Pinpoint the cell where the given text exists, returning its [x, y] midpoint coordinate. 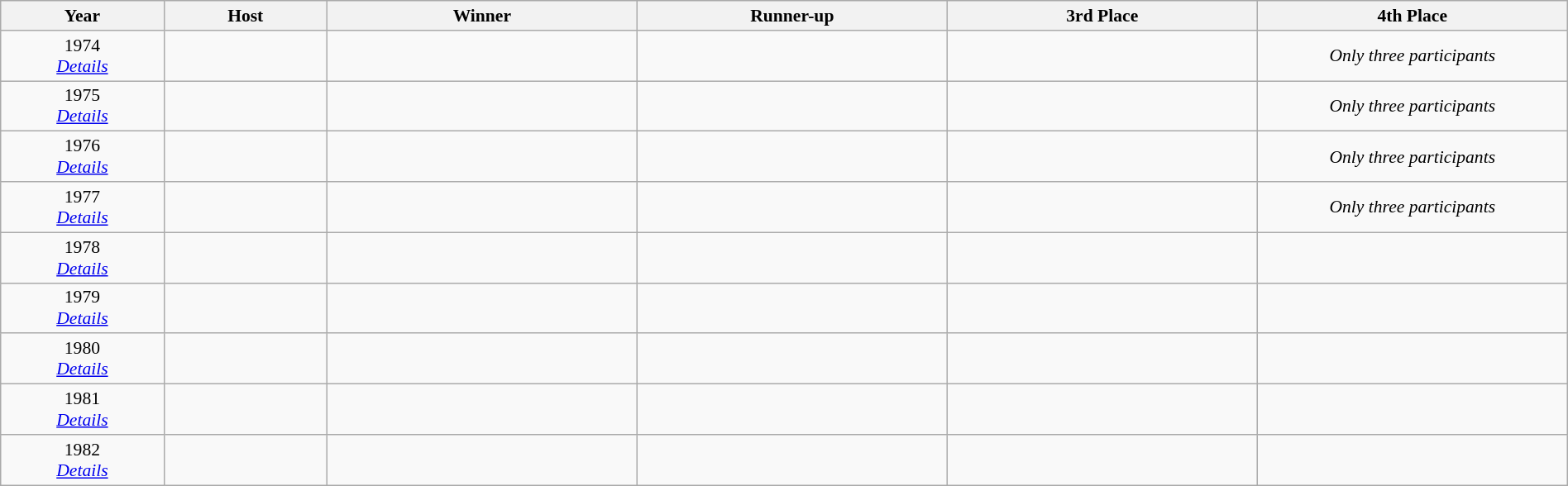
1975Details [83, 106]
1979Details [83, 307]
Runner-up [792, 16]
1981Details [83, 410]
1980Details [83, 359]
1976Details [83, 157]
Winner [481, 16]
3rd Place [1102, 16]
1978Details [83, 258]
Host [245, 16]
1982Details [83, 460]
1977Details [83, 207]
1974Details [83, 56]
4th Place [1413, 16]
Year [83, 16]
